Determine the (x, y) coordinate at the center of the cell enclosing the given text.  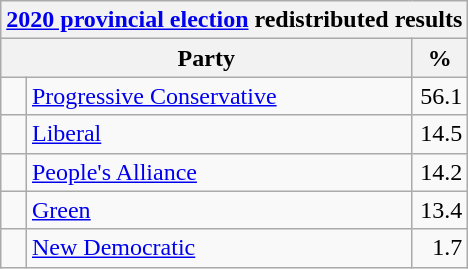
56.1 (440, 96)
Liberal (218, 134)
Party (206, 58)
People's Alliance (218, 172)
Green (218, 210)
1.7 (440, 248)
2020 provincial election redistributed results (234, 20)
Progressive Conservative (218, 96)
13.4 (440, 210)
14.5 (440, 134)
New Democratic (218, 248)
14.2 (440, 172)
% (440, 58)
